Provide the [X, Y] coordinate of the cell's center where the given text is located.  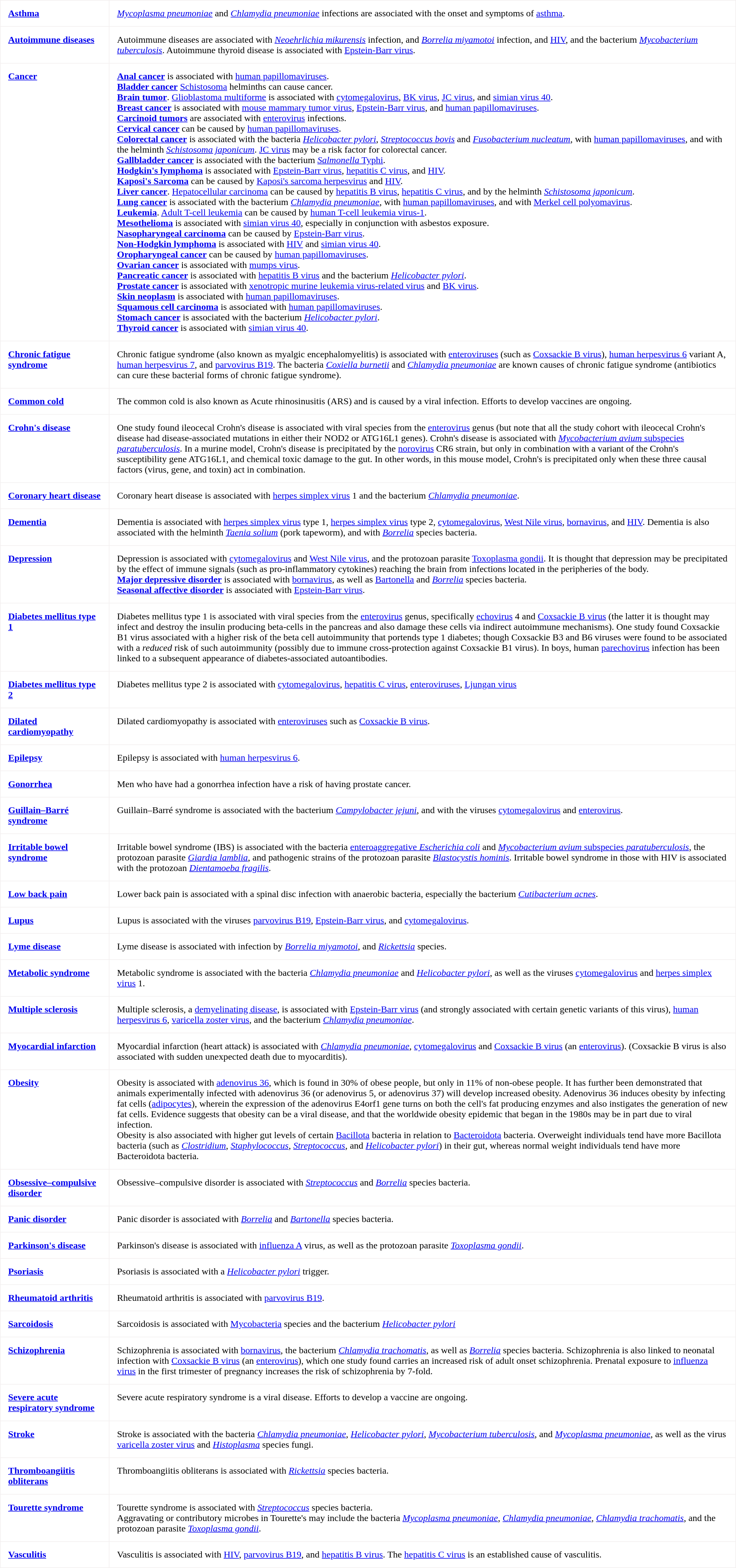
Lupus is associated with the viruses parvovirus B19, Epstein-Barr virus, and cytomegalovirus. [422, 920]
Cancer [55, 202]
Diabetes mellitus type 1 [55, 637]
Gonorrhea [55, 784]
Severe acute respiratory syndrome is a viral disease. Efforts to develop a vaccine are ongoing. [422, 1403]
Autoimmune diseases [55, 45]
Vasculitis [55, 1555]
Parkinson's disease [55, 1245]
Panic disorder is associated with Borrelia and Bartonella species bacteria. [422, 1219]
Lyme disease is associated with infection by Borrelia miyamotoi, and Rickettsia species. [422, 947]
Severe acute respiratory syndrome [55, 1403]
Obsessive–compulsive disorder [55, 1187]
Crohn's disease [55, 448]
Depression [55, 574]
Sarcoidosis is associated with Mycobacteria species and the bacterium Helicobacter pylori [422, 1324]
Psoriasis is associated with a Helicobacter pylori trigger. [422, 1272]
Obsessive–compulsive disorder is associated with Streptococcus and Borrelia species bacteria. [422, 1187]
Dilated cardiomyopathy is associated with enteroviruses such as Coxsackie B virus. [422, 726]
Schizophrenia [55, 1361]
The common cold is also known as Acute rhinosinusitis (ARS) and is caused by a viral infection. Efforts to develop vaccines are ongoing. [422, 402]
Mycoplasma pneumoniae and Chlamydia pneumoniae infections are associated with the onset and symptoms of asthma. [422, 14]
Lupus [55, 920]
Myocardial infarction [55, 1051]
Dilated cardiomyopathy [55, 726]
Sarcoidosis [55, 1324]
Panic disorder [55, 1219]
Thromboangiitis obliterans is associated with Rickettsia species bacteria. [422, 1476]
Guillain–Barré syndrome [55, 815]
Common cold [55, 402]
Diabetes mellitus type 2 is associated with cytomegalovirus, hepatitis C virus, enteroviruses, Ljungan virus [422, 690]
Multiple sclerosis [55, 1015]
Tourette syndrome [55, 1518]
Asthma [55, 14]
Low back pain [55, 894]
Lower back pain is associated with a spinal disc infection with anaerobic bacteria, especially the bacterium Cutibacterium acnes. [422, 894]
Rheumatoid arthritis [55, 1298]
Psoriasis [55, 1272]
Thromboangiitis obliterans [55, 1476]
Coronary heart disease is associated with herpes simplex virus 1 and the bacterium Chlamydia pneumoniae. [422, 496]
Stroke [55, 1439]
Dementia [55, 527]
Irritable bowel syndrome [55, 857]
Obesity [55, 1120]
Diabetes mellitus type 2 [55, 690]
Rheumatoid arthritis is associated with parvovirus B19. [422, 1298]
Guillain–Barré syndrome is associated with the bacterium Campylobacter jejuni, and with the viruses cytomegalovirus and enterovirus. [422, 815]
Epilepsy is associated with human herpesvirus 6. [422, 758]
Men who have had a gonorrhea infection have a risk of having prostate cancer. [422, 784]
Metabolic syndrome [55, 978]
Epilepsy [55, 758]
Chronic fatigue syndrome [55, 365]
Vasculitis is associated with HIV, parvovirus B19, and hepatitis B virus. The hepatitis C virus is an established cause of vasculitis. [422, 1555]
Parkinson's disease is associated with influenza A virus, as well as the protozoan parasite Toxoplasma gondii. [422, 1245]
Lyme disease [55, 947]
Coronary heart disease [55, 496]
